Pinpoint the cell where the given text exists, returning its (X, Y) midpoint coordinate. 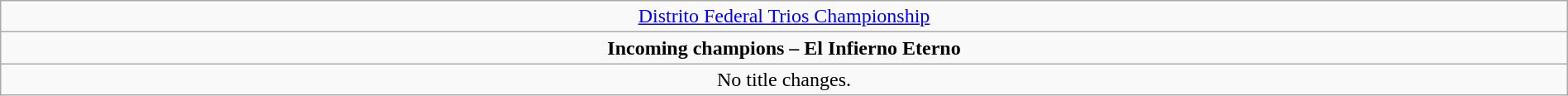
Distrito Federal Trios Championship (784, 17)
No title changes. (784, 79)
Incoming champions – El Infierno Eterno (784, 48)
